From the cell containing the given text, extract its center point as [x, y] coordinate. 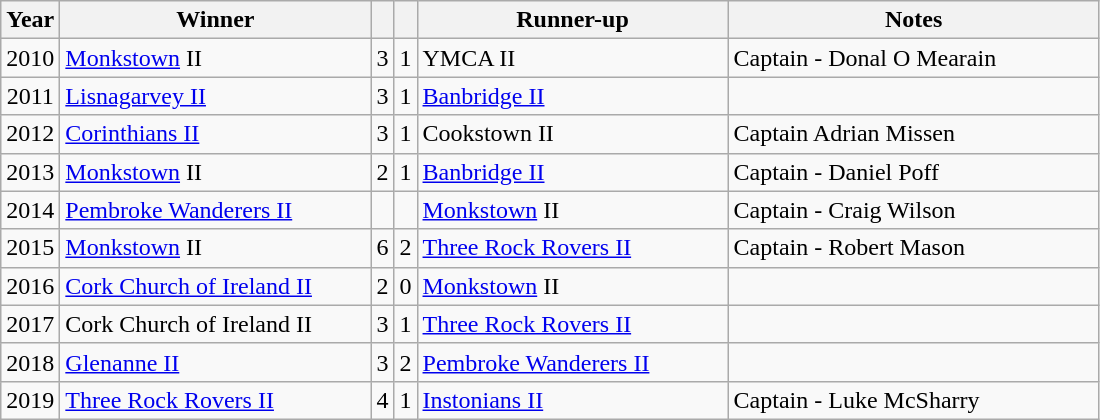
2014 [30, 210]
Captain - Luke McSharry [914, 400]
Captain - Daniel Poff [914, 172]
6 [382, 248]
Instonians II [572, 400]
2010 [30, 58]
Year [30, 20]
Notes [914, 20]
Lisnagarvey II [216, 96]
2019 [30, 400]
2011 [30, 96]
Glenanne II [216, 362]
YMCA II [572, 58]
2017 [30, 324]
Captain - Craig Wilson [914, 210]
2016 [30, 286]
Captain Adrian Missen [914, 134]
Winner [216, 20]
0 [406, 286]
Cookstown II [572, 134]
Captain - Donal O Mearain [914, 58]
4 [382, 400]
Runner-up [572, 20]
Corinthians II [216, 134]
2013 [30, 172]
2015 [30, 248]
2018 [30, 362]
Captain - Robert Mason [914, 248]
2012 [30, 134]
